Find where the given text appears and provide that cell's center as (x, y) coordinate. 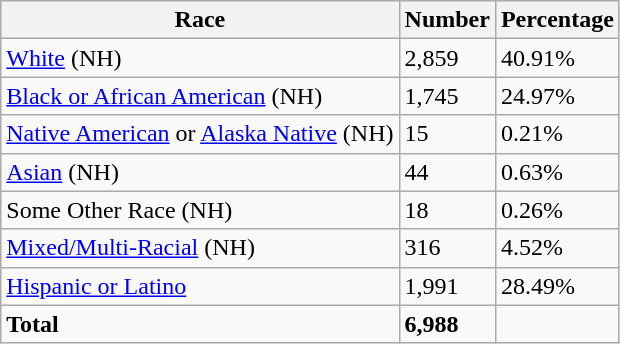
0.63% (557, 172)
24.97% (557, 96)
316 (447, 248)
Asian (NH) (200, 172)
2,859 (447, 58)
0.26% (557, 210)
Hispanic or Latino (200, 286)
28.49% (557, 286)
4.52% (557, 248)
40.91% (557, 58)
Black or African American (NH) (200, 96)
Mixed/Multi-Racial (NH) (200, 248)
18 (447, 210)
44 (447, 172)
6,988 (447, 324)
Percentage (557, 20)
White (NH) (200, 58)
1,745 (447, 96)
Native American or Alaska Native (NH) (200, 134)
0.21% (557, 134)
Race (200, 20)
Number (447, 20)
1,991 (447, 286)
Total (200, 324)
Some Other Race (NH) (200, 210)
15 (447, 134)
